For the text-containing cell, return its midpoint in [X, Y] coordinate format. 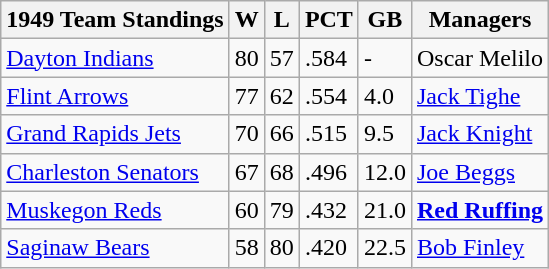
.584 [328, 58]
Dayton Indians [115, 58]
Jack Knight [480, 134]
Jack Tighe [480, 96]
PCT [328, 20]
62 [282, 96]
70 [246, 134]
W [246, 20]
Muskegon Reds [115, 210]
Managers [480, 20]
Red Ruffing [480, 210]
12.0 [384, 172]
.515 [328, 134]
1949 Team Standings [115, 20]
66 [282, 134]
77 [246, 96]
57 [282, 58]
Charleston Senators [115, 172]
9.5 [384, 134]
60 [246, 210]
Flint Arrows [115, 96]
.554 [328, 96]
Saginaw Bears [115, 248]
.496 [328, 172]
.420 [328, 248]
21.0 [384, 210]
4.0 [384, 96]
68 [282, 172]
GB [384, 20]
67 [246, 172]
Oscar Melilo [480, 58]
- [384, 58]
Grand Rapids Jets [115, 134]
79 [282, 210]
L [282, 20]
.432 [328, 210]
22.5 [384, 248]
Bob Finley [480, 248]
58 [246, 248]
Joe Beggs [480, 172]
